Capture the cell that displays the provided text and extract its (x, y) central coordinate. 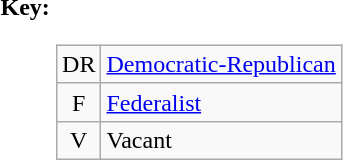
Federalist (221, 102)
F (79, 102)
Vacant (221, 140)
Democratic-Republican (221, 64)
V (79, 140)
DR (79, 64)
